Identify which cell holds the provided text, then report its [X, Y] central coordinate. 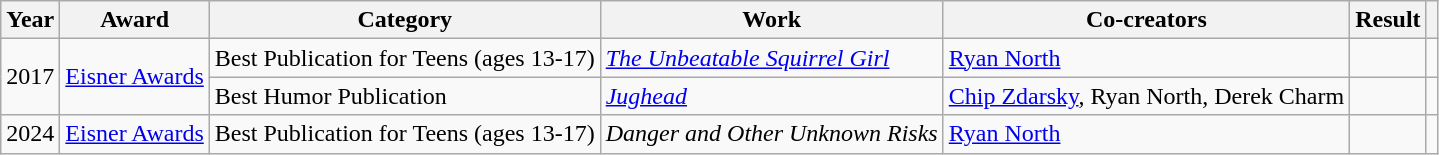
Award [135, 20]
Danger and Other Unknown Risks [772, 134]
Result [1388, 20]
Category [404, 20]
The Unbeatable Squirrel Girl [772, 58]
2017 [30, 77]
Co-creators [1146, 20]
Work [772, 20]
Year [30, 20]
Jughead [772, 96]
2024 [30, 134]
Best Humor Publication [404, 96]
Chip Zdarsky, Ryan North, Derek Charm [1146, 96]
